From the cell containing the given text, extract its center point as [X, Y] coordinate. 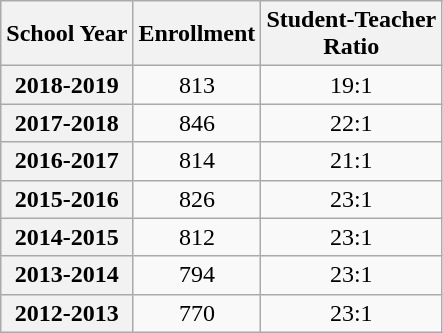
School Year [67, 34]
2017-2018 [67, 123]
813 [197, 85]
21:1 [352, 161]
794 [197, 275]
Student-Teacher Ratio [352, 34]
814 [197, 161]
2012-2013 [67, 313]
2014-2015 [67, 237]
846 [197, 123]
812 [197, 237]
2015-2016 [67, 199]
2018-2019 [67, 85]
22:1 [352, 123]
826 [197, 199]
Enrollment [197, 34]
2013-2014 [67, 275]
2016-2017 [67, 161]
770 [197, 313]
19:1 [352, 85]
